For the text-containing cell, return its midpoint in (x, y) coordinate format. 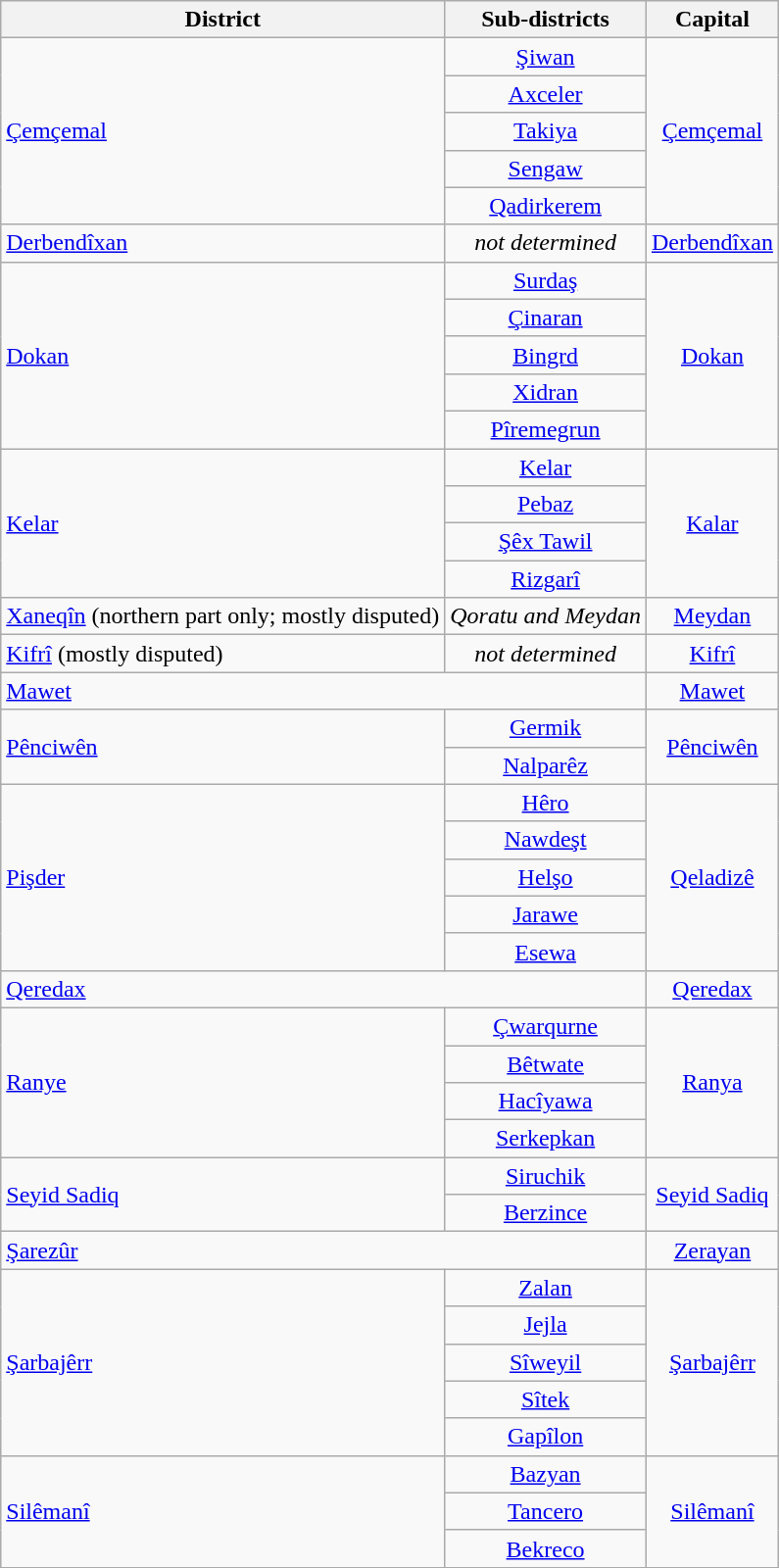
Şarezûr (323, 1250)
Sîtek (546, 1399)
Zerayan (711, 1250)
Kifrî (711, 654)
Kalar (711, 523)
Bazyan (546, 1474)
Serkepkan (546, 1139)
Kifrî (mostly disputed) (223, 654)
Hêro (546, 803)
Sîweyil (546, 1362)
Surdaş (546, 280)
Pîremegrun (546, 429)
Hacîyawa (546, 1102)
Çinaran (546, 318)
Axceler (546, 94)
Capital (711, 20)
Siruchik (546, 1176)
Qeladizê (711, 877)
Nawdeşt (546, 840)
Bêtwate (546, 1063)
Takiya (546, 131)
Esewa (546, 952)
Çwarqurne (546, 1026)
Xaneqîn (northern part only; mostly disputed) (223, 616)
Ranye (223, 1082)
Ranya (711, 1082)
Xidran (546, 392)
Jarawe (546, 914)
District (223, 20)
Pebaz (546, 505)
Rizgarî (546, 579)
Jejla (546, 1325)
Şiwan (546, 57)
Germik (546, 728)
Qoratu and Meydan (546, 616)
Şêx Tawil (546, 542)
Berzince (546, 1213)
Meydan (711, 616)
Sengaw (546, 169)
Nalparêz (546, 765)
Bekreco (546, 1548)
Helşo (546, 877)
Gapîlon (546, 1437)
Tancero (546, 1511)
Pişder (223, 877)
Qadirkerem (546, 206)
Zalan (546, 1288)
Bingrd (546, 355)
Sub-districts (546, 20)
